Return the (x, y) coordinate for the center point of the cell that contains the specified text.  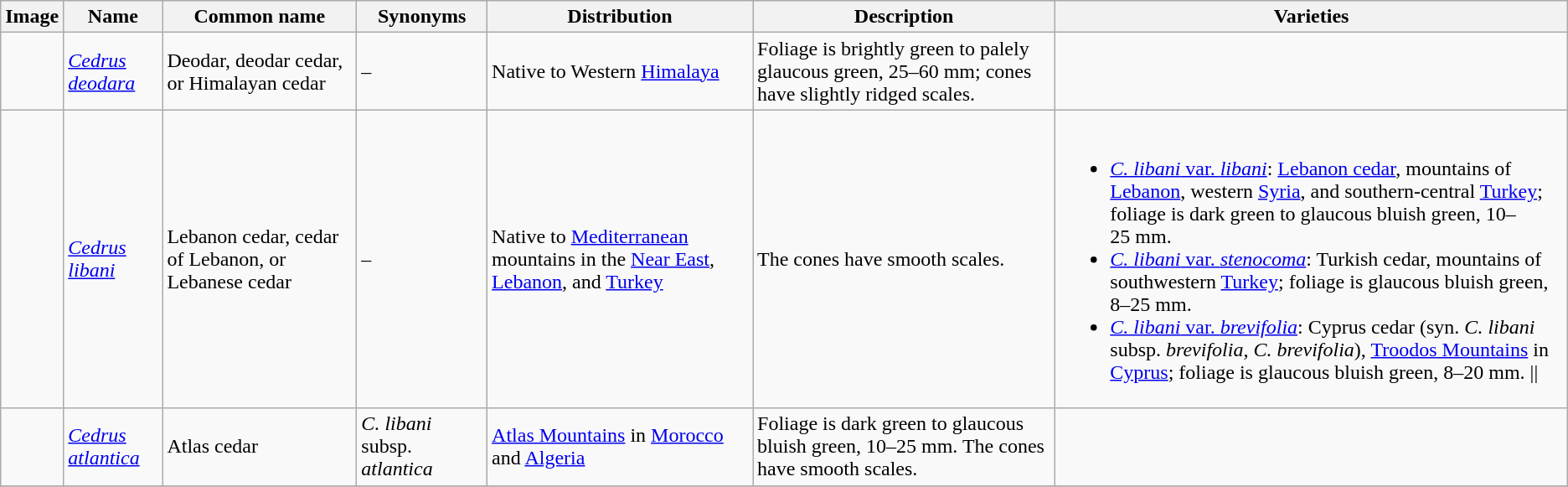
Atlas Mountains in Morocco and Algeria (620, 447)
Native to Western Himalaya (620, 71)
The cones have smooth scales. (905, 259)
Description (905, 17)
Name (113, 17)
Varieties (1312, 17)
Foliage is dark green to glaucous bluish green, 10–25 mm. The cones have smooth scales. (905, 447)
Image (32, 17)
Distribution (620, 17)
Native to Mediterranean mountains in the Near East, Lebanon, and Turkey (620, 259)
Common name (260, 17)
Synonyms (422, 17)
Deodar, deodar cedar, or Himalayan cedar (260, 71)
Foliage is brightly green to palely glaucous green, 25–60 mm; cones have slightly ridged scales. (905, 71)
Lebanon cedar, cedar of Lebanon, or Lebanese cedar (260, 259)
Atlas cedar (260, 447)
C. libani subsp. atlantica (422, 447)
Cedrus deodara (113, 71)
Cedrus libani (113, 259)
Cedrus atlantica (113, 447)
